Capture the cell that displays the provided text and extract its [x, y] central coordinate. 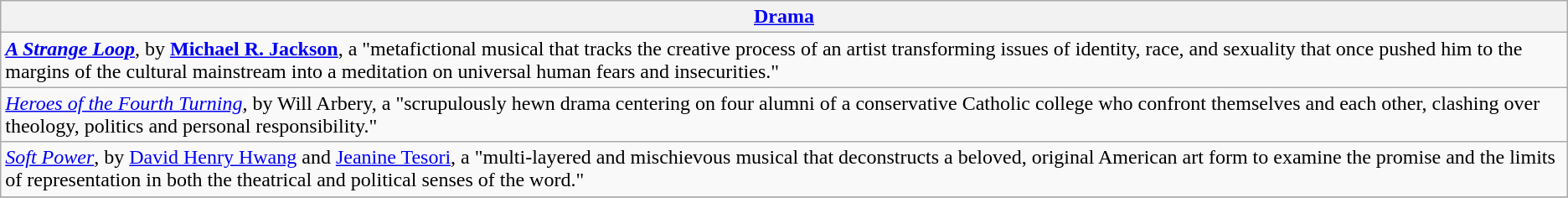
Drama [784, 17]
